Capture the cell that displays the provided text and extract its (X, Y) central coordinate. 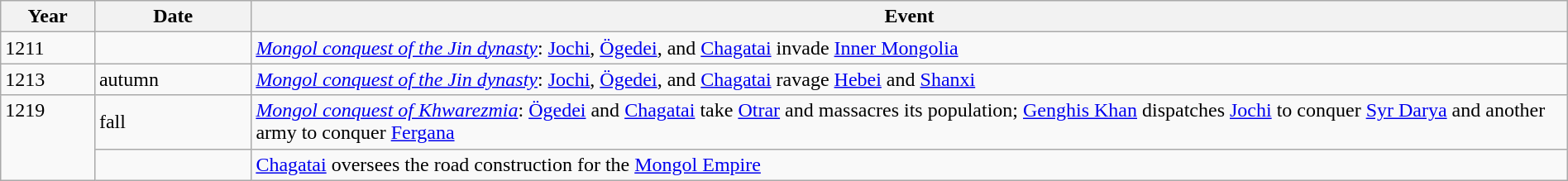
1213 (48, 79)
fall (172, 122)
Event (910, 17)
Mongol conquest of the Jin dynasty: Jochi, Ögedei, and Chagatai invade Inner Mongolia (910, 48)
Mongol conquest of the Jin dynasty: Jochi, Ögedei, and Chagatai ravage Hebei and Shanxi (910, 79)
Year (48, 17)
autumn (172, 79)
Chagatai oversees the road construction for the Mongol Empire (910, 164)
Date (172, 17)
1219 (48, 137)
1211 (48, 48)
